Detect which cell encompasses the target text, then output its [x, y] center coordinate. 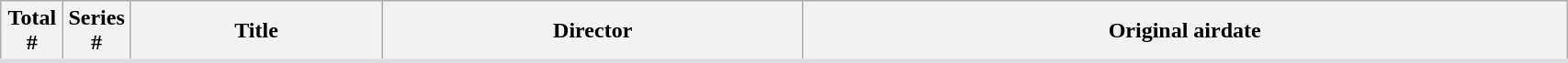
Title [255, 31]
Total# [32, 31]
Original airdate [1185, 31]
Director [593, 31]
Series# [96, 31]
